For the text-containing cell, return its midpoint in [x, y] coordinate format. 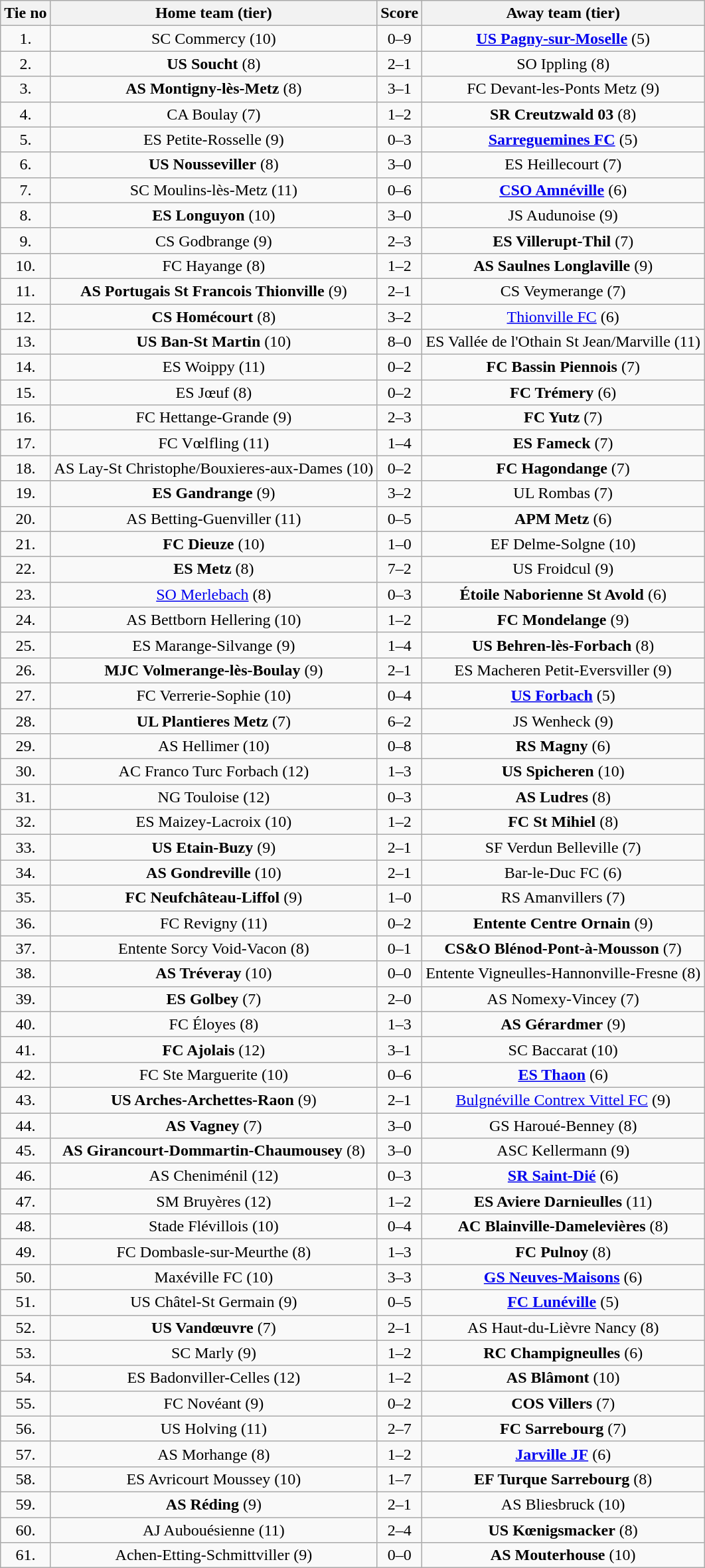
FC Revigny (11) [214, 923]
UL Plantieres Metz (7) [214, 721]
15. [25, 392]
FC Dombasle-sur-Meurthe (8) [214, 1252]
APM Metz (6) [563, 519]
FC Sarrebourg (7) [563, 1429]
ES Badonviller-Celles (12) [214, 1378]
AS Gérardmer (9) [563, 1024]
AS Girancourt-Dommartin-Chaumousey (8) [214, 1151]
AS Betting-Guenviller (11) [214, 519]
US Châtel-St Germain (9) [214, 1302]
Thionville FC (6) [563, 317]
21. [25, 544]
52. [25, 1328]
ES Heillecourt (7) [563, 165]
US Pagny-sur-Moselle (5) [563, 39]
AS Gondreville (10) [214, 873]
NG Touloise (12) [214, 797]
CS Homécourt (8) [214, 317]
FC Hagondange (7) [563, 468]
49. [25, 1252]
FC Mondelange (9) [563, 620]
11. [25, 291]
50. [25, 1277]
60. [25, 1529]
2–4 [400, 1529]
3–3 [400, 1277]
19. [25, 493]
ES Aviere Darnieulles (11) [563, 1201]
FC Trémery (6) [563, 392]
17. [25, 443]
SO Merlebach (8) [214, 594]
26. [25, 670]
AJ Aubouésienne (11) [214, 1529]
CS Veymerange (7) [563, 291]
FC Verrerie-Sophie (10) [214, 695]
FC Lunéville (5) [563, 1302]
8–0 [400, 342]
US Nousseviller (8) [214, 165]
10. [25, 266]
AS Vagney (7) [214, 1126]
SM Bruyères (12) [214, 1201]
AC Franco Turc Forbach (12) [214, 772]
2–0 [400, 999]
30. [25, 772]
AS Nomexy-Vincey (7) [563, 999]
0–8 [400, 746]
Étoile Naborienne St Avold (6) [563, 594]
36. [25, 923]
ES Macheren Petit-Eversviller (9) [563, 670]
57. [25, 1454]
SC Baccarat (10) [563, 1049]
2–7 [400, 1429]
Achen-Etting-Schmittviller (9) [214, 1555]
US Arches-Archettes-Raon (9) [214, 1100]
CS&O Blénod-Pont-à-Mousson (7) [563, 948]
51. [25, 1302]
ES Fameck (7) [563, 443]
41. [25, 1049]
Bulgnéville Contrex Vittel FC (9) [563, 1100]
Entente Centre Ornain (9) [563, 923]
23. [25, 594]
GS Neuves-Maisons (6) [563, 1277]
FC Bassin Piennois (7) [563, 367]
ES Golbey (7) [214, 999]
US Behren-lès-Forbach (8) [563, 645]
7. [25, 190]
US Vandœuvre (7) [214, 1328]
AS Montigny-lès-Metz (8) [214, 89]
AS Blâmont (10) [563, 1378]
FC Hettange-Grande (9) [214, 418]
Entente Sorcy Void-Vacon (8) [214, 948]
US Froidcul (9) [563, 569]
US Holving (11) [214, 1429]
43. [25, 1100]
1. [25, 39]
ES Marange-Silvange (9) [214, 645]
ES Gandrange (9) [214, 493]
SC Commercy (10) [214, 39]
25. [25, 645]
EF Delme-Solgne (10) [563, 544]
28. [25, 721]
34. [25, 873]
FC Vœlfling (11) [214, 443]
SF Verdun Belleville (7) [563, 847]
SC Moulins-lès-Metz (11) [214, 190]
AS Lay-St Christophe/Bouxieres-aux-Dames (10) [214, 468]
Home team (tier) [214, 13]
CS Godbrange (9) [214, 240]
2. [25, 64]
AS Cheniménil (12) [214, 1176]
55. [25, 1403]
US Kœnigsmacker (8) [563, 1529]
ASC Kellermann (9) [563, 1151]
Away team (tier) [563, 13]
AC Blainville-Damelevières (8) [563, 1227]
16. [25, 418]
44. [25, 1126]
AS Ludres (8) [563, 797]
SC Marly (9) [214, 1353]
31. [25, 797]
ES Metz (8) [214, 569]
4. [25, 114]
AS Mouterhouse (10) [563, 1555]
FC St Mihiel (8) [563, 822]
59. [25, 1504]
JS Wenheck (9) [563, 721]
0–9 [400, 39]
RS Magny (6) [563, 746]
AS Bettborn Hellering (10) [214, 620]
RC Champigneulles (6) [563, 1353]
FC Hayange (8) [214, 266]
GS Haroué-Benney (8) [563, 1126]
53. [25, 1353]
FC Novéant (9) [214, 1403]
ES Villerupt-Thil (7) [563, 240]
JS Audunoise (9) [563, 215]
33. [25, 847]
CSO Amnéville (6) [563, 190]
FC Neufchâteau-Liffol (9) [214, 898]
ES Maizey-Lacroix (10) [214, 822]
27. [25, 695]
20. [25, 519]
SR Creutzwald 03 (8) [563, 114]
18. [25, 468]
AS Tréveray (10) [214, 974]
1–7 [400, 1479]
Entente Vigneulles-Hannonville-Fresne (8) [563, 974]
56. [25, 1429]
Sarreguemines FC (5) [563, 139]
8. [25, 215]
45. [25, 1151]
Maxéville FC (10) [214, 1277]
32. [25, 822]
9. [25, 240]
42. [25, 1075]
6–2 [400, 721]
AS Bliesbruck (10) [563, 1504]
AS Réding (9) [214, 1504]
46. [25, 1176]
ES Petite-Rosselle (9) [214, 139]
AS Morhange (8) [214, 1454]
EF Turque Sarrebourg (8) [563, 1479]
37. [25, 948]
47. [25, 1201]
COS Villers (7) [563, 1403]
MJC Volmerange-lès-Boulay (9) [214, 670]
Tie no [25, 13]
3. [25, 89]
FC Éloyes (8) [214, 1024]
FC Pulnoy (8) [563, 1252]
Bar-le-Duc FC (6) [563, 873]
UL Rombas (7) [563, 493]
24. [25, 620]
US Soucht (8) [214, 64]
29. [25, 746]
48. [25, 1227]
Jarville JF (6) [563, 1454]
6. [25, 165]
ES Jœuf (8) [214, 392]
61. [25, 1555]
AS Portugais St Francois Thionville (9) [214, 291]
AS Haut-du-Lièvre Nancy (8) [563, 1328]
22. [25, 569]
40. [25, 1024]
0–1 [400, 948]
SR Saint-Dié (6) [563, 1176]
RS Amanvillers (7) [563, 898]
US Ban-St Martin (10) [214, 342]
AS Hellimer (10) [214, 746]
13. [25, 342]
12. [25, 317]
Stade Flévillois (10) [214, 1227]
FC Ajolais (12) [214, 1049]
US Spicheren (10) [563, 772]
7–2 [400, 569]
AS Saulnes Longlaville (9) [563, 266]
58. [25, 1479]
5. [25, 139]
FC Devant-les-Ponts Metz (9) [563, 89]
CA Boulay (7) [214, 114]
38. [25, 974]
ES Avricourt Moussey (10) [214, 1479]
ES Vallée de l'Othain St Jean/Marville (11) [563, 342]
SO Ippling (8) [563, 64]
35. [25, 898]
54. [25, 1378]
ES Thaon (6) [563, 1075]
Score [400, 13]
FC Ste Marguerite (10) [214, 1075]
US Forbach (5) [563, 695]
ES Longuyon (10) [214, 215]
14. [25, 367]
US Etain-Buzy (9) [214, 847]
FC Yutz (7) [563, 418]
ES Woippy (11) [214, 367]
FC Dieuze (10) [214, 544]
39. [25, 999]
